Extract the [X, Y] coordinate from the center of the cell holding the provided text.  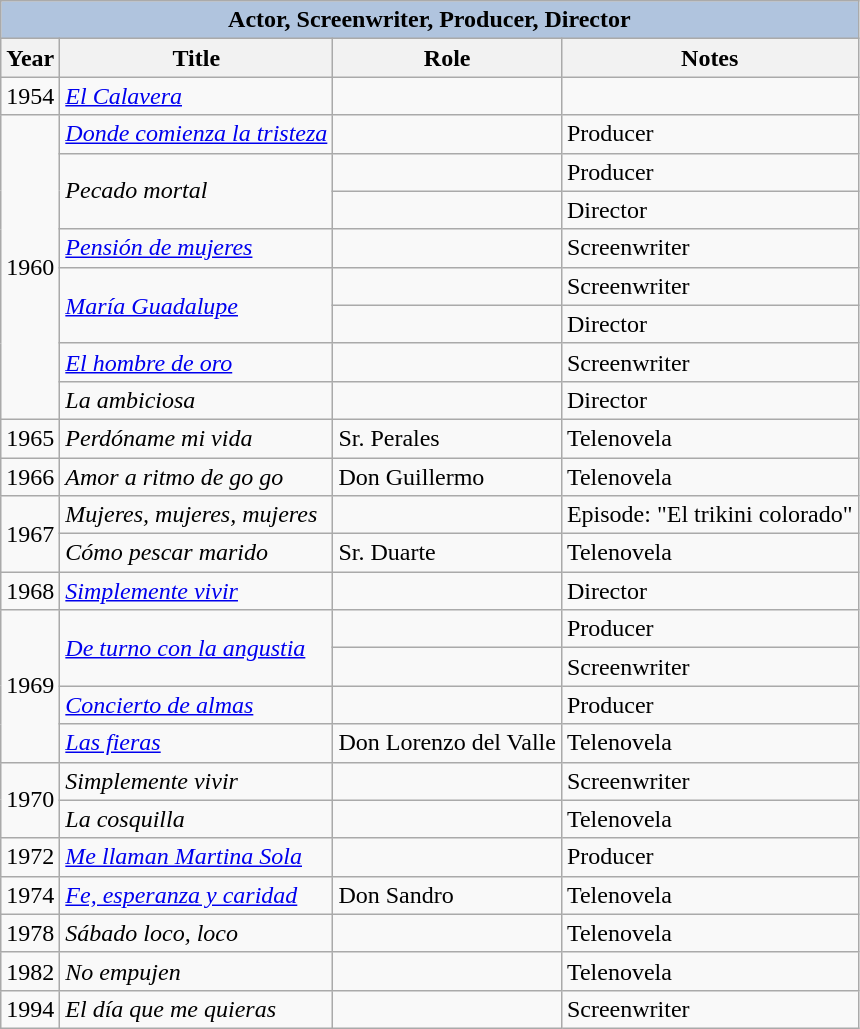
La cosquilla [196, 819]
1965 [30, 438]
Sr. Duarte [448, 553]
1967 [30, 534]
Sábado loco, loco [196, 933]
Me llaman Martina Sola [196, 857]
El Calavera [196, 96]
1968 [30, 591]
El hombre de oro [196, 362]
Actor, Screenwriter, Producer, Director [430, 20]
1978 [30, 933]
Fe, esperanza y caridad [196, 895]
Concierto de almas [196, 705]
Cómo pescar marido [196, 553]
Donde comienza la tristeza [196, 134]
1972 [30, 857]
Amor a ritmo de go go [196, 477]
1970 [30, 800]
Role [448, 58]
No empujen [196, 971]
Don Sandro [448, 895]
Perdóname mi vida [196, 438]
1969 [30, 686]
María Guadalupe [196, 305]
Year [30, 58]
1974 [30, 895]
La ambiciosa [196, 400]
1966 [30, 477]
Pensión de mujeres [196, 248]
1994 [30, 1009]
Pecado mortal [196, 191]
Las fieras [196, 743]
Episode: "El trikini colorado" [710, 515]
1954 [30, 96]
1982 [30, 971]
Don Guillermo [448, 477]
Mujeres, mujeres, mujeres [196, 515]
Title [196, 58]
Don Lorenzo del Valle [448, 743]
Sr. Perales [448, 438]
El día que me quieras [196, 1009]
1960 [30, 267]
De turno con la angustia [196, 648]
Notes [710, 58]
